For the text-containing cell, return its midpoint in (X, Y) coordinate format. 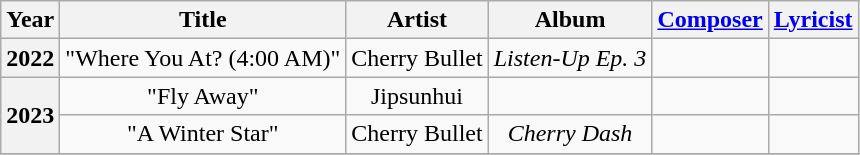
"Where You At? (4:00 AM)" (203, 58)
Title (203, 20)
Year (30, 20)
"Fly Away" (203, 96)
Artist (417, 20)
Cherry Dash (570, 134)
2022 (30, 58)
Listen-Up Ep. 3 (570, 58)
Jipsunhui (417, 96)
Composer (710, 20)
"A Winter Star" (203, 134)
2023 (30, 115)
Lyricist (813, 20)
Album (570, 20)
